Return [X, Y] of the center of cell containing provided text 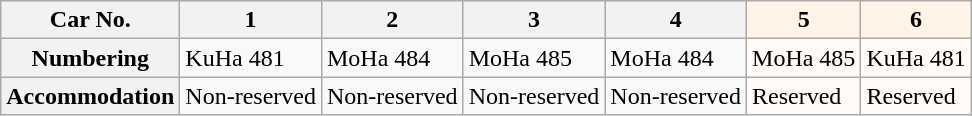
Numbering [90, 58]
3 [534, 20]
Accommodation [90, 96]
2 [392, 20]
4 [676, 20]
1 [251, 20]
6 [916, 20]
5 [804, 20]
Car No. [90, 20]
